Extract the [X, Y] coordinate from the center of the cell holding the provided text.  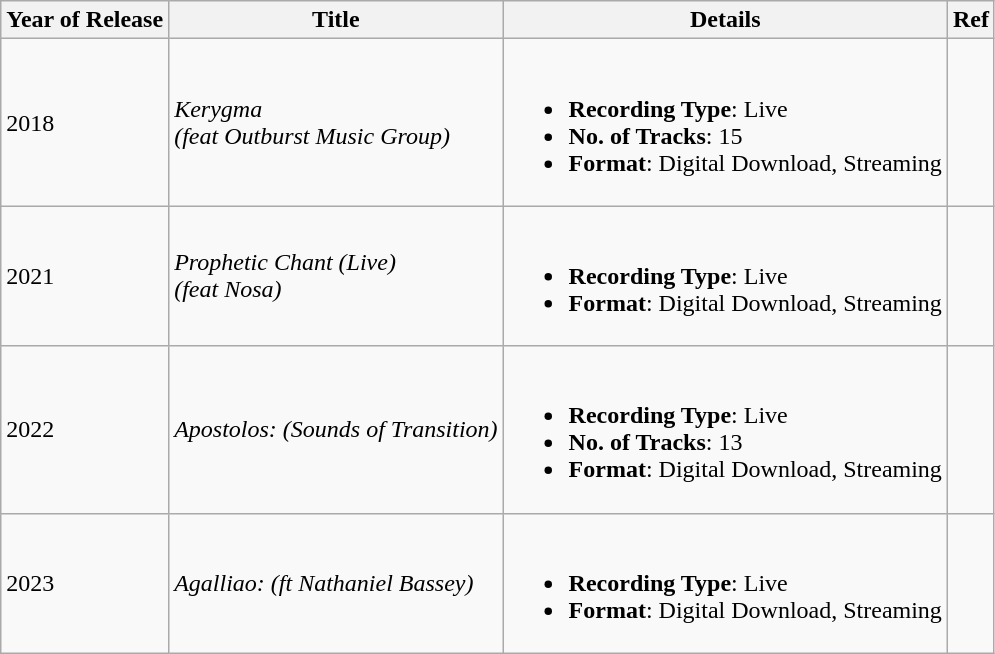
2018 [85, 122]
Agalliao: (ft Nathaniel Bassey) [336, 583]
Year of Release [85, 20]
2022 [85, 430]
Recording Type: LiveNo. of Tracks: 13Format: Digital Download, Streaming [725, 430]
2023 [85, 583]
Recording Type: LiveNo. of Tracks: 15Format: Digital Download, Streaming [725, 122]
2021 [85, 276]
Ref [970, 20]
Apostolos: (Sounds of Transition) [336, 430]
Prophetic Chant (Live)(feat Nosa) [336, 276]
Kerygma(feat Outburst Music Group) [336, 122]
Details [725, 20]
Title [336, 20]
